Detect which cell encompasses the target text, then output its (x, y) center coordinate. 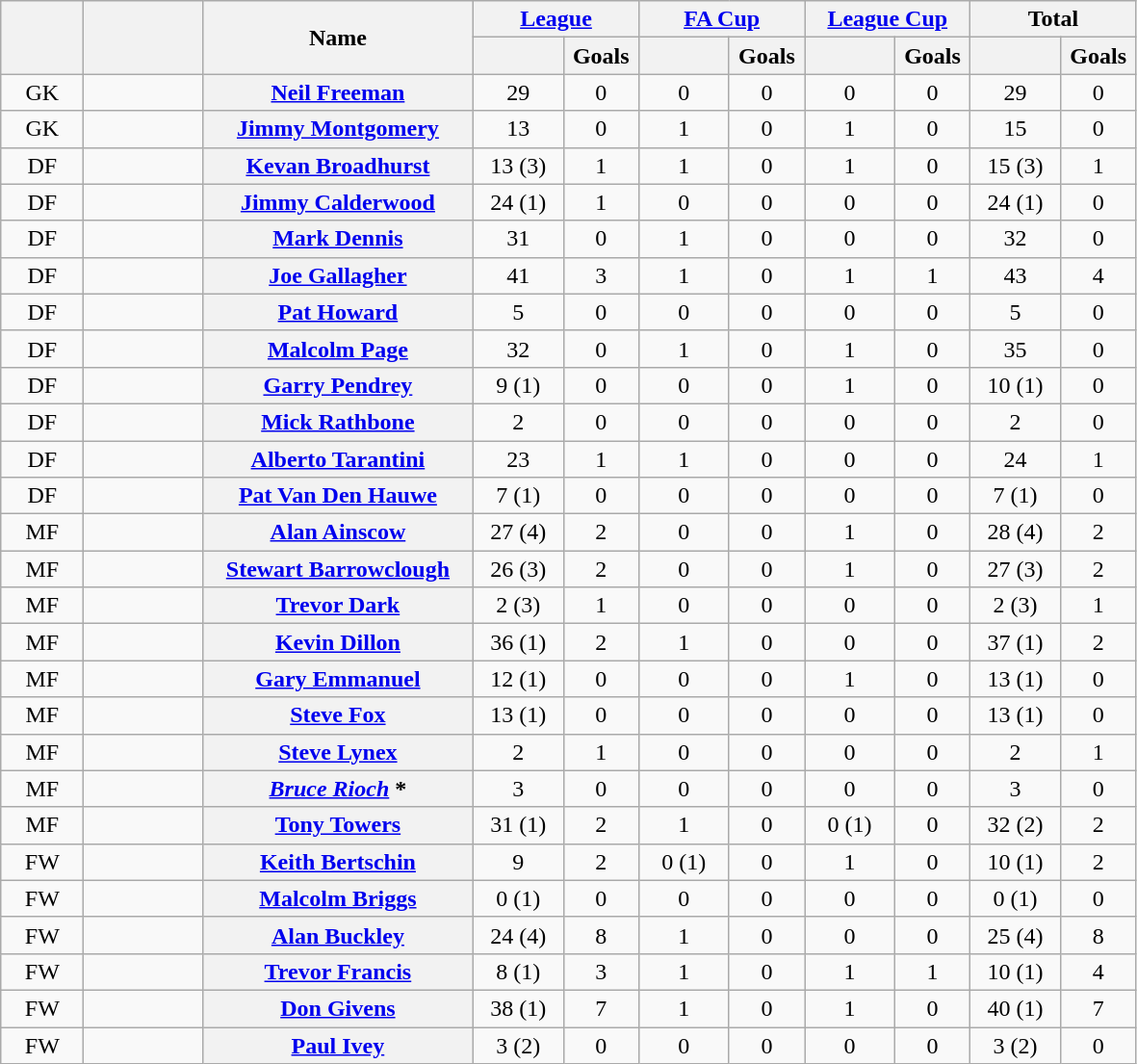
Jimmy Calderwood (337, 202)
Stewart Barrowclough (337, 569)
25 (4) (1016, 935)
27 (4) (518, 532)
Kevin Dillon (337, 642)
Malcolm Page (337, 349)
40 (1) (1016, 1008)
13 (518, 129)
36 (1) (518, 642)
31 (1) (518, 825)
8 (1) (518, 972)
Garry Pendrey (337, 385)
League (556, 19)
Pat Van Den Hauwe (337, 496)
Malcolm Briggs (337, 898)
Alberto Tarantini (337, 459)
23 (518, 459)
Name (337, 38)
Trevor Francis (337, 972)
Steve Fox (337, 715)
27 (3) (1016, 569)
37 (1) (1016, 642)
Joe Gallagher (337, 275)
28 (4) (1016, 532)
15 (1016, 129)
Jimmy Montgomery (337, 129)
Gary Emmanuel (337, 679)
Alan Ainscow (337, 532)
Alan Buckley (337, 935)
9 (518, 862)
Keith Bertschin (337, 862)
Kevan Broadhurst (337, 166)
Paul Ivey (337, 1045)
Pat Howard (337, 312)
Bruce Rioch * (337, 789)
12 (1) (518, 679)
35 (1016, 349)
24 (1016, 459)
Total (1053, 19)
Mick Rathbone (337, 422)
Tony Towers (337, 825)
31 (518, 239)
15 (3) (1016, 166)
Steve Lynex (337, 752)
Don Givens (337, 1008)
24 (4) (518, 935)
13 (3) (518, 166)
9 (1) (518, 385)
26 (3) (518, 569)
43 (1016, 275)
32 (2) (1016, 825)
Neil Freeman (337, 92)
Trevor Dark (337, 606)
League Cup (888, 19)
FA Cup (722, 19)
Mark Dennis (337, 239)
38 (1) (518, 1008)
41 (518, 275)
